For the text-containing cell, return its midpoint in (x, y) coordinate format. 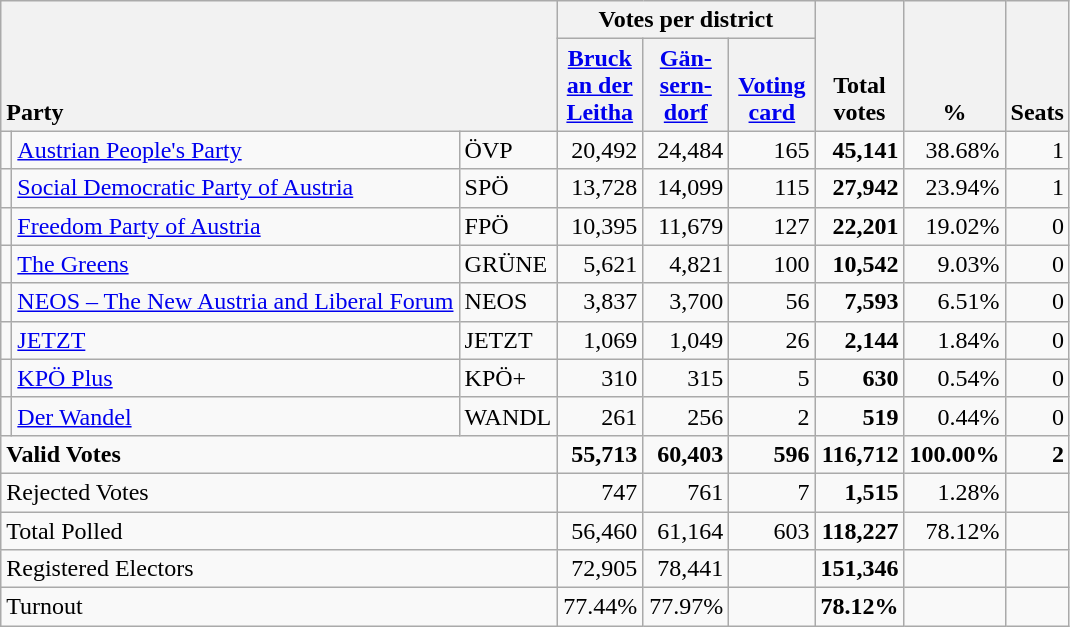
Rejected Votes (279, 492)
45,141 (860, 150)
20,492 (600, 150)
Party (279, 66)
KPÖ+ (508, 378)
1,069 (600, 340)
% (954, 66)
13,728 (600, 188)
19.02% (954, 226)
1.28% (954, 492)
Turnout (279, 607)
55,713 (600, 454)
115 (772, 188)
Gän-sern-dorf (686, 85)
100.00% (954, 454)
NEOS – The New Austria and Liberal Forum (236, 302)
761 (686, 492)
630 (860, 378)
Austrian People's Party (236, 150)
1,049 (686, 340)
6.51% (954, 302)
5 (772, 378)
KPÖ Plus (236, 378)
310 (600, 378)
1,515 (860, 492)
519 (860, 416)
747 (600, 492)
10,395 (600, 226)
315 (686, 378)
261 (600, 416)
0.54% (954, 378)
FPÖ (508, 226)
77.97% (686, 607)
SPÖ (508, 188)
151,346 (860, 569)
10,542 (860, 264)
23.94% (954, 188)
77.44% (600, 607)
Der Wandel (236, 416)
1.84% (954, 340)
7,593 (860, 302)
ÖVP (508, 150)
603 (772, 531)
Seats (1037, 66)
Votes per district (686, 20)
72,905 (600, 569)
GRÜNE (508, 264)
26 (772, 340)
4,821 (686, 264)
56,460 (600, 531)
Valid Votes (279, 454)
27,942 (860, 188)
24,484 (686, 150)
118,227 (860, 531)
78,441 (686, 569)
The Greens (236, 264)
WANDL (508, 416)
60,403 (686, 454)
0.44% (954, 416)
256 (686, 416)
61,164 (686, 531)
100 (772, 264)
3,700 (686, 302)
Bruckan derLeitha (600, 85)
7 (772, 492)
NEOS (508, 302)
38.68% (954, 150)
3,837 (600, 302)
Social Democratic Party of Austria (236, 188)
596 (772, 454)
Totalvotes (860, 66)
9.03% (954, 264)
14,099 (686, 188)
Freedom Party of Austria (236, 226)
2,144 (860, 340)
127 (772, 226)
165 (772, 150)
Votingcard (772, 85)
56 (772, 302)
Registered Electors (279, 569)
116,712 (860, 454)
Total Polled (279, 531)
5,621 (600, 264)
22,201 (860, 226)
11,679 (686, 226)
